Find where the given text appears and provide that cell's center as (X, Y) coordinate. 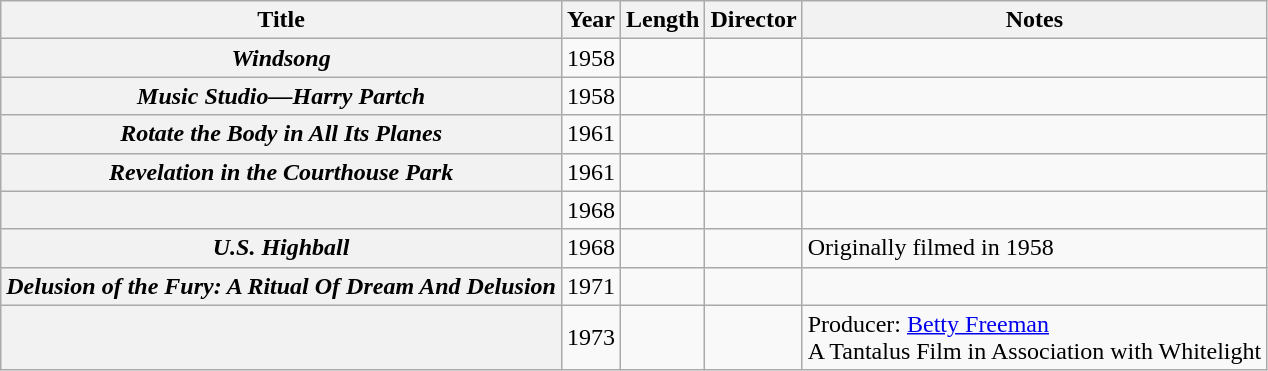
Notes (1034, 20)
1971 (590, 286)
1973 (590, 338)
Revelation in the Courthouse Park (282, 172)
Originally filmed in 1958 (1034, 248)
Rotate the Body in All Its Planes (282, 134)
Windsong (282, 58)
Title (282, 20)
Year (590, 20)
U.S. Highball (282, 248)
Music Studio—Harry Partch (282, 96)
Length (663, 20)
Director (754, 20)
Delusion of the Fury: A Ritual Of Dream And Delusion (282, 286)
Producer: Betty Freeman A Tantalus Film in Association with Whitelight (1034, 338)
